Return the [X, Y] coordinate for the center point of the cell that contains the specified text.  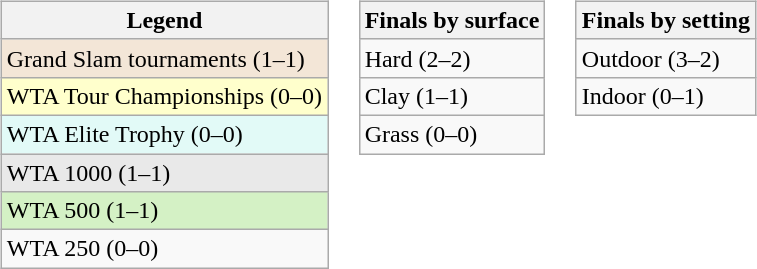
WTA Elite Trophy (0–0) [164, 134]
WTA 500 (1–1) [164, 211]
Legend [164, 20]
Grass (0–0) [452, 134]
Finals by surface [452, 20]
WTA Tour Championships (0–0) [164, 96]
Grand Slam tournaments (1–1) [164, 58]
Finals by setting [666, 20]
Hard (2–2) [452, 58]
WTA 1000 (1–1) [164, 173]
Outdoor (3–2) [666, 58]
WTA 250 (0–0) [164, 249]
Clay (1–1) [452, 96]
Indoor (0–1) [666, 96]
